Capture the cell that displays the provided text and extract its (X, Y) central coordinate. 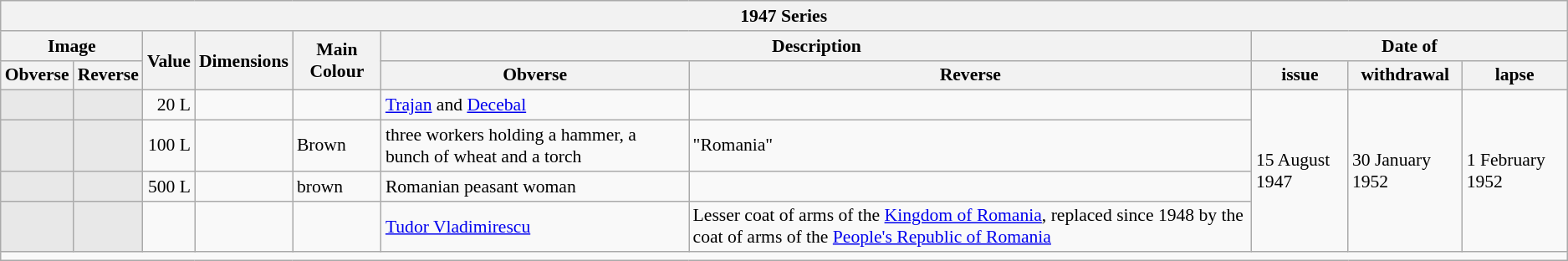
100 L (169, 146)
Image (72, 46)
lapse (1515, 75)
Main Colour (337, 60)
20 L (169, 105)
brown (337, 187)
Value (169, 60)
"Romania" (970, 146)
500 L (169, 187)
Trajan and Decebal (535, 105)
1947 Series (784, 16)
Description (816, 46)
1 February 1952 (1515, 171)
Lesser coat of arms of the Kingdom of Romania, replaced since 1948 by the coat of arms of the People's Republic of Romania (970, 226)
15 August 1947 (1300, 171)
Dimensions (244, 60)
Date of (1410, 46)
Brown (337, 146)
issue (1300, 75)
withdrawal (1405, 75)
three workers holding a hammer, a bunch of wheat and a torch (535, 146)
Tudor Vladimirescu (535, 226)
Romanian peasant woman (535, 187)
30 January 1952 (1405, 171)
